Provide the (x, y) coordinate of the cell's center where the given text is located.  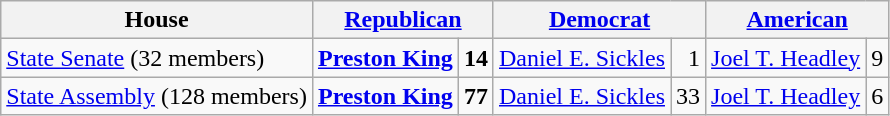
State Assembly (128 members) (157, 96)
American (798, 20)
77 (476, 96)
House (157, 20)
State Senate (32 members) (157, 58)
33 (688, 96)
Democrat (599, 20)
6 (878, 96)
Republican (402, 20)
14 (476, 58)
1 (688, 58)
9 (878, 58)
